Output the [X, Y] coordinate of the center of the cell containing the given text.  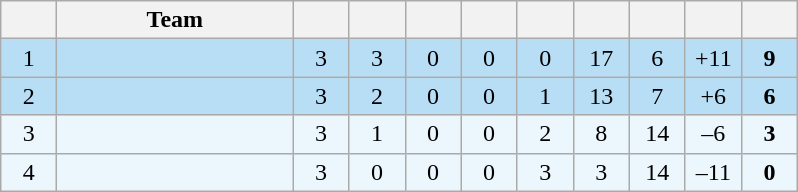
+6 [713, 96]
9 [769, 58]
8 [601, 134]
+11 [713, 58]
–11 [713, 172]
4 [29, 172]
17 [601, 58]
7 [657, 96]
Team [175, 20]
13 [601, 96]
–6 [713, 134]
